Provide the (x, y) coordinate of the cell's center where the given text is located.  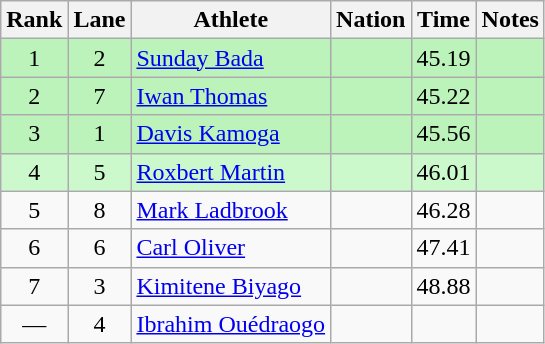
8 (100, 210)
Time (444, 20)
46.01 (444, 172)
Athlete (231, 20)
Kimitene Biyago (231, 286)
— (34, 324)
Ibrahim Ouédraogo (231, 324)
Davis Kamoga (231, 134)
Carl Oliver (231, 248)
46.28 (444, 210)
48.88 (444, 286)
Sunday Bada (231, 58)
47.41 (444, 248)
45.19 (444, 58)
Iwan Thomas (231, 96)
45.56 (444, 134)
Roxbert Martin (231, 172)
Mark Ladbrook (231, 210)
Rank (34, 20)
45.22 (444, 96)
Notes (510, 20)
Lane (100, 20)
Nation (371, 20)
